Extract the (X, Y) coordinate from the center of the cell holding the provided text.  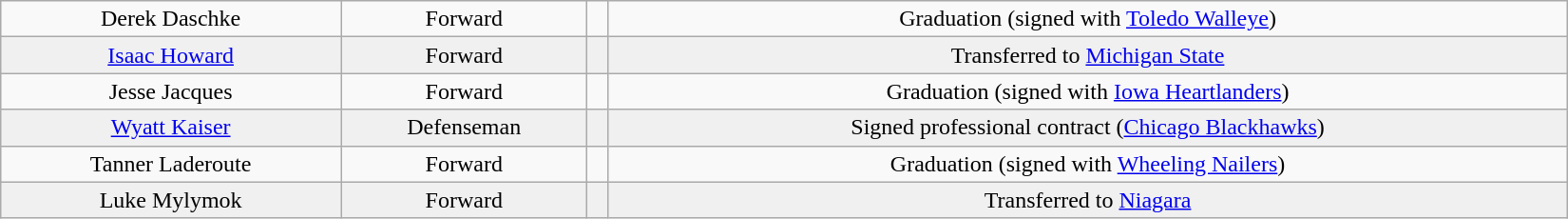
Luke Mylymok (171, 200)
Isaac Howard (171, 55)
Transferred to Michigan State (1087, 55)
Graduation (signed with Wheeling Nailers) (1087, 164)
Wyatt Kaiser (171, 128)
Jesse Jacques (171, 91)
Transferred to Niagara (1087, 200)
Graduation (signed with Iowa Heartlanders) (1087, 91)
Graduation (signed with Toledo Walleye) (1087, 19)
Defenseman (464, 128)
Signed professional contract (Chicago Blackhawks) (1087, 128)
Derek Daschke (171, 19)
Tanner Laderoute (171, 164)
